Capture the cell that displays the provided text and extract its [x, y] central coordinate. 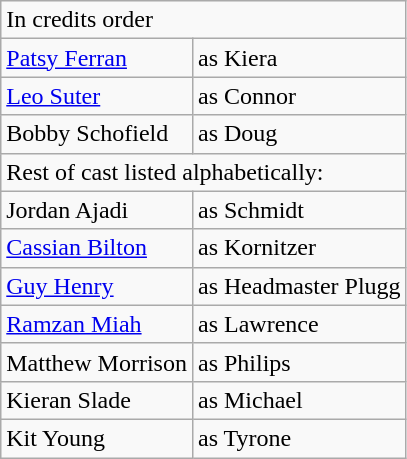
Patsy Ferran [97, 58]
In credits order [204, 20]
Leo Suter [97, 96]
as Philips [299, 362]
as Headmaster Plugg [299, 286]
Ramzan Miah [97, 324]
Bobby Schofield [97, 134]
as Doug [299, 134]
as Kornitzer [299, 248]
Rest of cast listed alphabetically: [204, 172]
Kieran Slade [97, 400]
Guy Henry [97, 286]
as Connor [299, 96]
Cassian Bilton [97, 248]
as Lawrence [299, 324]
Matthew Morrison [97, 362]
Kit Young [97, 438]
as Schmidt [299, 210]
as Tyrone [299, 438]
as Michael [299, 400]
Jordan Ajadi [97, 210]
as Kiera [299, 58]
